Detect which cell encompasses the target text, then output its (x, y) center coordinate. 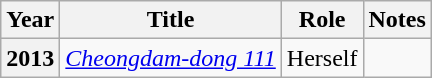
Herself (322, 58)
Title (170, 20)
Year (30, 20)
Role (322, 20)
Notes (397, 20)
2013 (30, 58)
Cheongdam-dong 111 (170, 58)
